Determine the (x, y) coordinate at the center of the cell enclosing the given text.  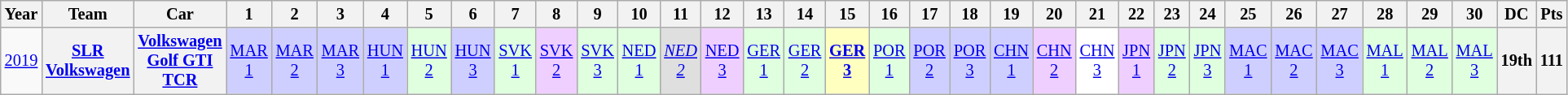
HUN1 (385, 61)
11 (680, 14)
HUN3 (473, 61)
MAR3 (340, 61)
6 (473, 14)
28 (1385, 14)
19 (1012, 14)
MAR2 (295, 61)
15 (847, 14)
JPN3 (1208, 61)
9 (597, 14)
MAC1 (1248, 61)
JPN2 (1172, 61)
GER2 (805, 61)
POR2 (929, 61)
GER3 (847, 61)
19th (1517, 61)
MAR1 (249, 61)
Team (88, 14)
21 (1098, 14)
23 (1172, 14)
NED3 (723, 61)
2019 (21, 61)
16 (889, 14)
POR1 (889, 61)
4 (385, 14)
NED1 (639, 61)
29 (1430, 14)
Car (179, 14)
27 (1340, 14)
CHN2 (1054, 61)
NED2 (680, 61)
18 (969, 14)
Year (21, 14)
7 (515, 14)
12 (723, 14)
MAC2 (1293, 61)
25 (1248, 14)
SLR Volkswagen (88, 61)
22 (1136, 14)
10 (639, 14)
POR3 (969, 61)
CHN3 (1098, 61)
Volkswagen Golf GTI TCR (179, 61)
30 (1474, 14)
GER1 (763, 61)
3 (340, 14)
SVK1 (515, 61)
MAL3 (1474, 61)
DC (1517, 14)
26 (1293, 14)
CHN1 (1012, 61)
2 (295, 14)
8 (556, 14)
JPN1 (1136, 61)
MAC3 (1340, 61)
MAL2 (1430, 61)
MAL1 (1385, 61)
1 (249, 14)
13 (763, 14)
17 (929, 14)
111 (1552, 61)
24 (1208, 14)
SVK3 (597, 61)
Pts (1552, 14)
14 (805, 14)
20 (1054, 14)
HUN2 (429, 61)
5 (429, 14)
SVK2 (556, 61)
